Pinpoint the cell where the given text exists, returning its (X, Y) midpoint coordinate. 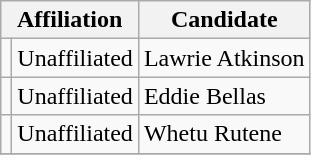
Lawrie Atkinson (224, 58)
Eddie Bellas (224, 96)
Affiliation (70, 20)
Candidate (224, 20)
Whetu Rutene (224, 134)
